Find where the given text appears and provide that cell's center as (x, y) coordinate. 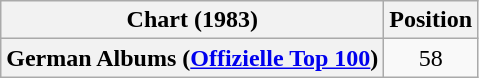
58 (431, 58)
Chart (1983) (192, 20)
German Albums (Offizielle Top 100) (192, 58)
Position (431, 20)
